Detect which cell encompasses the target text, then output its (X, Y) center coordinate. 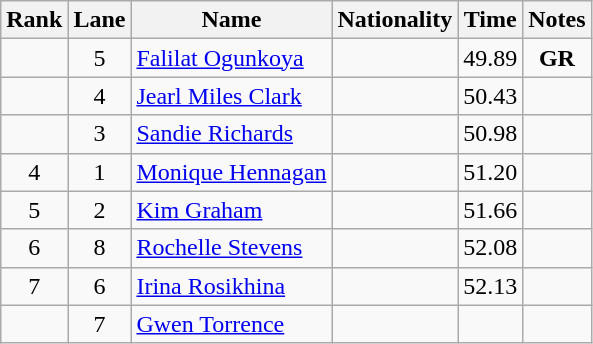
Kim Graham (232, 210)
Falilat Ogunkoya (232, 58)
50.98 (490, 134)
52.08 (490, 248)
Name (232, 20)
Nationality (395, 20)
49.89 (490, 58)
51.66 (490, 210)
Rochelle Stevens (232, 248)
3 (100, 134)
50.43 (490, 96)
8 (100, 248)
Sandie Richards (232, 134)
2 (100, 210)
52.13 (490, 286)
Monique Hennagan (232, 172)
Rank (34, 20)
Irina Rosikhina (232, 286)
Gwen Torrence (232, 324)
1 (100, 172)
Notes (557, 20)
Time (490, 20)
GR (557, 58)
51.20 (490, 172)
Jearl Miles Clark (232, 96)
Lane (100, 20)
